Capture the cell that displays the provided text and extract its [X, Y] central coordinate. 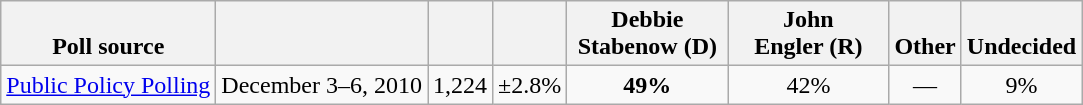
Undecided [1021, 34]
DebbieStabenow (D) [648, 34]
1,224 [460, 85]
9% [1021, 85]
JohnEngler (R) [808, 34]
— [925, 85]
December 3–6, 2010 [322, 85]
42% [808, 85]
49% [648, 85]
Public Policy Polling [108, 85]
Other [925, 34]
Poll source [108, 34]
±2.8% [530, 85]
